Output the (x, y) coordinate of the center of the cell containing the given text.  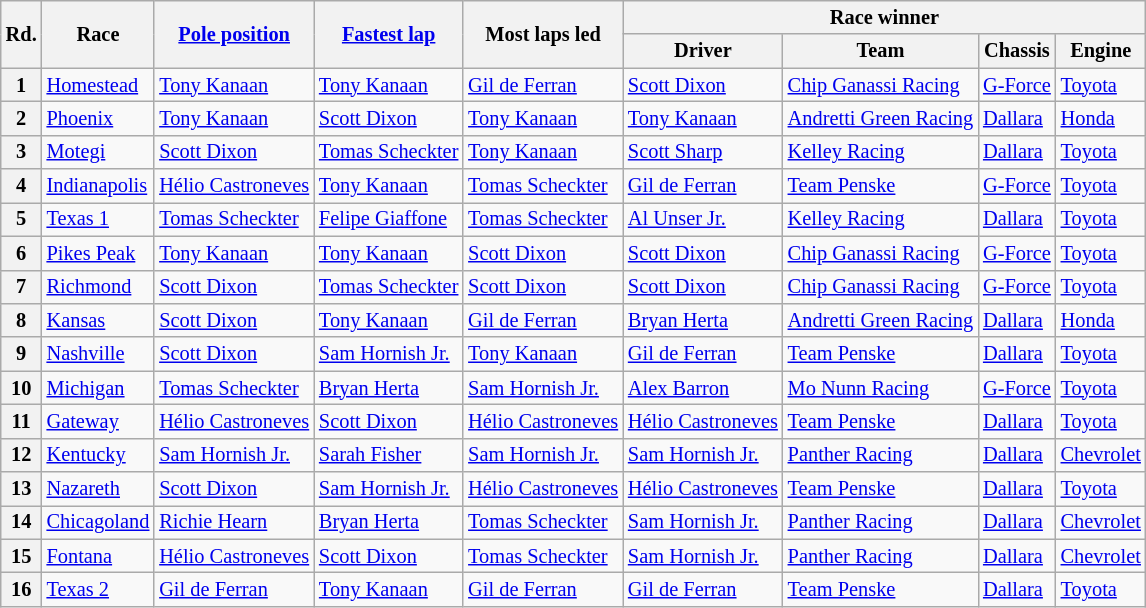
Indianapolis (98, 186)
Al Unser Jr. (703, 219)
Engine (1101, 51)
Sarah Fisher (388, 455)
Gateway (98, 421)
Michigan (98, 388)
Alex Barron (703, 388)
5 (22, 219)
Rd. (22, 34)
9 (22, 354)
7 (22, 287)
Texas 1 (98, 219)
Team (880, 51)
4 (22, 186)
Texas 2 (98, 589)
Race (98, 34)
3 (22, 152)
15 (22, 556)
Scott Sharp (703, 152)
Nashville (98, 354)
14 (22, 522)
8 (22, 320)
Fontana (98, 556)
11 (22, 421)
Motegi (98, 152)
10 (22, 388)
Race winner (884, 17)
Fastest lap (388, 34)
Chicagoland (98, 522)
6 (22, 253)
Pikes Peak (98, 253)
Most laps led (543, 34)
Felipe Giaffone (388, 219)
Phoenix (98, 118)
1 (22, 85)
Homestead (98, 85)
Kansas (98, 320)
13 (22, 489)
Mo Nunn Racing (880, 388)
Kentucky (98, 455)
Chassis (1017, 51)
2 (22, 118)
Nazareth (98, 489)
Richie Hearn (234, 522)
Richmond (98, 287)
Pole position (234, 34)
16 (22, 589)
12 (22, 455)
Driver (703, 51)
